Search for the cell housing the specified text and yield its [X, Y] center coordinate. 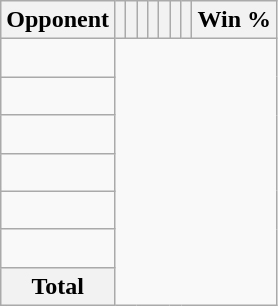
Opponent [58, 20]
Win % [234, 20]
Total [58, 286]
